Extract the [X, Y] coordinate from the center of the cell holding the provided text.  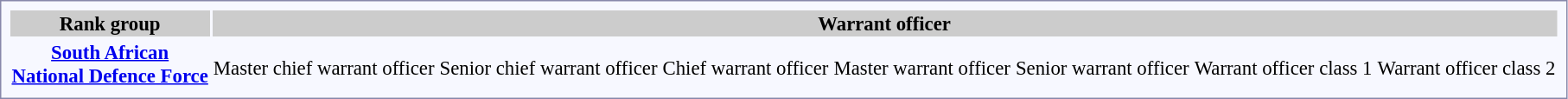
Warrant officer [884, 23]
Master warrant officer [922, 68]
Senior warrant officer [1102, 68]
Warrant officer class 1 [1283, 68]
Chief warrant officer [745, 68]
Senior chief warrant officer [548, 68]
Master chief warrant officer [323, 68]
Warrant officer class 2 [1466, 68]
Rank group [110, 23]
South AfricanNational Defence Force [110, 64]
